Extract the (X, Y) coordinate from the center of the cell holding the provided text.  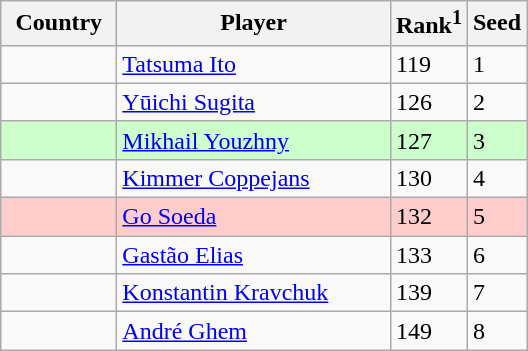
Mikhail Youzhny (254, 140)
1 (496, 64)
5 (496, 217)
2 (496, 102)
139 (428, 293)
133 (428, 255)
7 (496, 293)
Tatsuma Ito (254, 64)
Player (254, 24)
149 (428, 331)
Yūichi Sugita (254, 102)
Konstantin Kravchuk (254, 293)
Country (59, 24)
6 (496, 255)
Go Soeda (254, 217)
8 (496, 331)
127 (428, 140)
Kimmer Coppejans (254, 178)
3 (496, 140)
130 (428, 178)
132 (428, 217)
126 (428, 102)
119 (428, 64)
Gastão Elias (254, 255)
4 (496, 178)
Seed (496, 24)
André Ghem (254, 331)
Rank1 (428, 24)
